Determine the [x, y] coordinate at the center of the cell enclosing the given text.  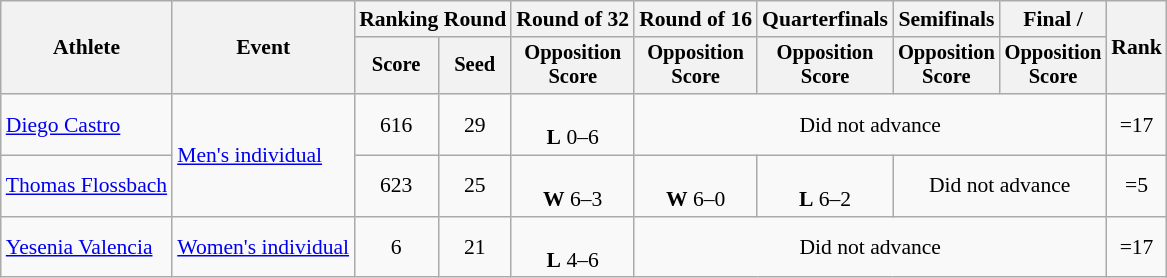
623 [396, 186]
25 [474, 186]
29 [474, 124]
616 [396, 124]
Men's individual [263, 155]
Thomas Flossbach [86, 186]
Score [396, 66]
L 0–6 [572, 124]
Rank [1136, 48]
Diego Castro [86, 124]
W 6–3 [572, 186]
Women's individual [263, 248]
Round of 32 [572, 19]
Seed [474, 66]
6 [396, 248]
21 [474, 248]
Quarterfinals [825, 19]
L 6–2 [825, 186]
Semifinals [946, 19]
Event [263, 48]
Final / [1054, 19]
W 6–0 [696, 186]
L 4–6 [572, 248]
Athlete [86, 48]
=5 [1136, 186]
Ranking Round [432, 19]
Yesenia Valencia [86, 248]
Round of 16 [696, 19]
